Provide the (x, y) coordinate of the cell's center where the given text is located.  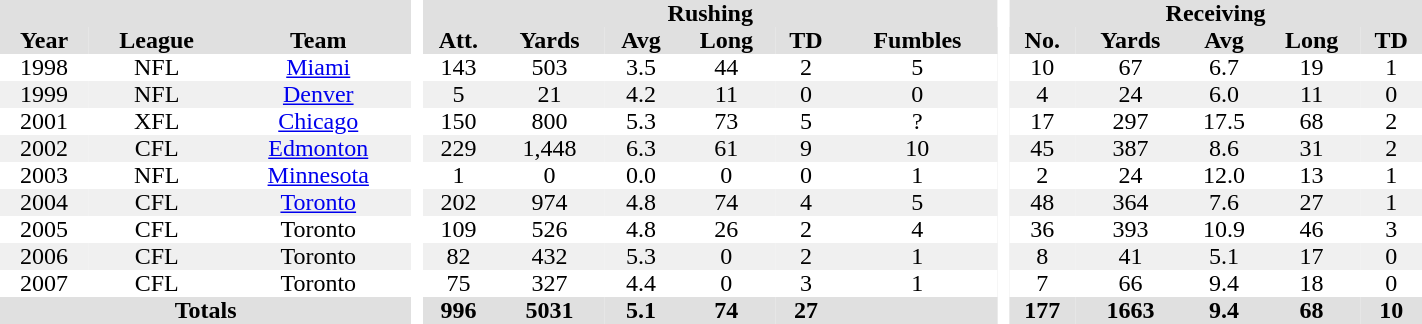
7.6 (1224, 202)
2001 (44, 122)
2002 (44, 148)
36 (1042, 230)
974 (550, 202)
Att. (458, 40)
6.7 (1224, 68)
10.9 (1224, 230)
1998 (44, 68)
? (918, 122)
Receiving (1216, 14)
48 (1042, 202)
12.0 (1224, 176)
9 (806, 148)
3.5 (642, 68)
5031 (550, 310)
Fumbles (918, 40)
2005 (44, 230)
67 (1130, 68)
393 (1130, 230)
44 (726, 68)
6.0 (1224, 94)
73 (726, 122)
1,448 (550, 148)
19 (1312, 68)
387 (1130, 148)
2003 (44, 176)
432 (550, 256)
7 (1042, 284)
17.5 (1224, 122)
150 (458, 122)
21 (550, 94)
46 (1312, 230)
2006 (44, 256)
1999 (44, 94)
2007 (44, 284)
526 (550, 230)
109 (458, 230)
61 (726, 148)
229 (458, 148)
Rushing (710, 14)
41 (1130, 256)
996 (458, 310)
4.4 (642, 284)
XFL (156, 122)
45 (1042, 148)
No. (1042, 40)
31 (1312, 148)
Year (44, 40)
26 (726, 230)
13 (1312, 176)
Totals (206, 310)
8 (1042, 256)
Minnesota (318, 176)
Edmonton (318, 148)
1663 (1130, 310)
177 (1042, 310)
297 (1130, 122)
327 (550, 284)
82 (458, 256)
18 (1312, 284)
Team (318, 40)
0.0 (642, 176)
364 (1130, 202)
143 (458, 68)
Miami (318, 68)
800 (550, 122)
66 (1130, 284)
League (156, 40)
202 (458, 202)
75 (458, 284)
4.2 (642, 94)
503 (550, 68)
Chicago (318, 122)
Denver (318, 94)
6.3 (642, 148)
2004 (44, 202)
8.6 (1224, 148)
